Output the (X, Y) coordinate of the center of the cell containing the given text.  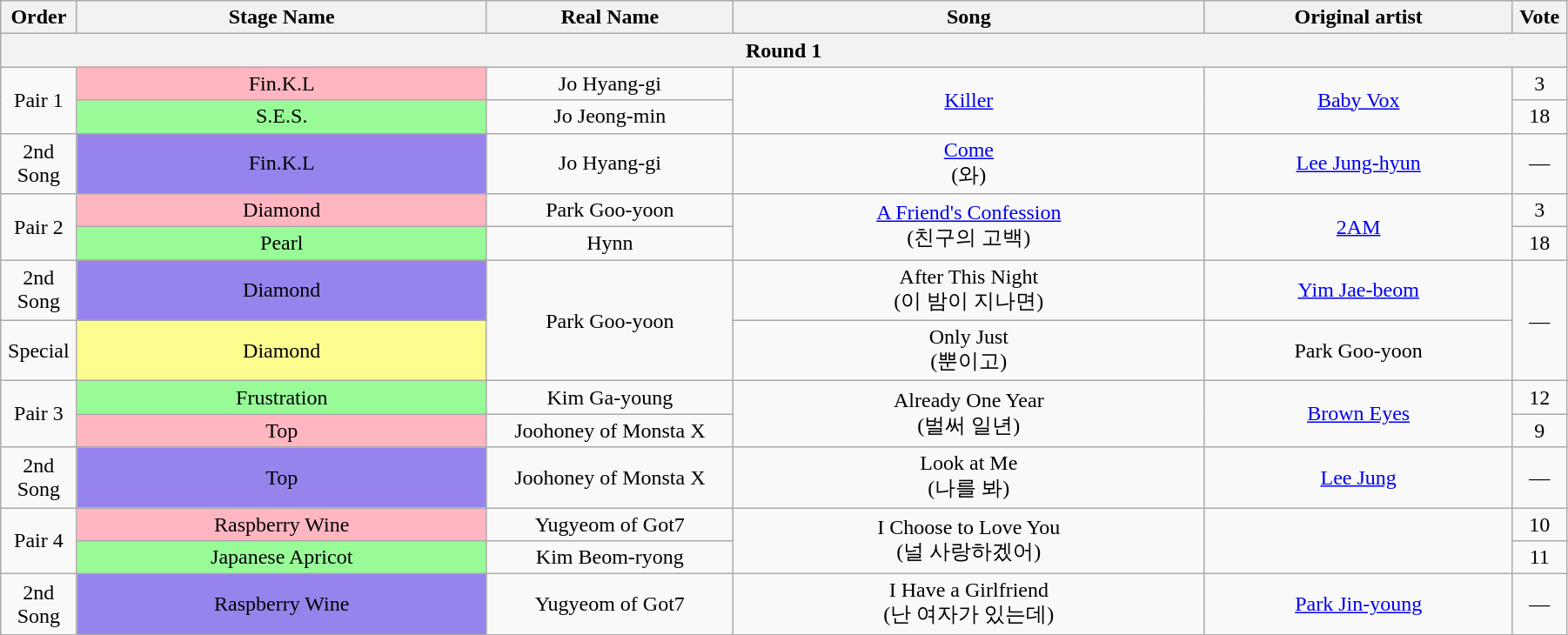
2AM (1358, 227)
Special (38, 351)
A Friend's Confession(친구의 고백) (968, 227)
Lee Jung (1358, 478)
Real Name (609, 17)
Pair 3 (38, 414)
Pearl (282, 244)
Song (968, 17)
After This Night(이 밤이 지나면) (968, 291)
Hynn (609, 244)
Lee Jung-hyun (1358, 164)
I Choose to Love You(널 사랑하겠어) (968, 541)
10 (1539, 525)
Look at Me(나를 봐) (968, 478)
Order (38, 17)
Kim Ga-young (609, 398)
Pair 1 (38, 100)
Pair 2 (38, 227)
Japanese Apricot (282, 558)
Killer (968, 100)
9 (1539, 431)
Come(와) (968, 164)
Brown Eyes (1358, 414)
Frustration (282, 398)
12 (1539, 398)
Kim Beom-ryong (609, 558)
Already One Year(벌써 일년) (968, 414)
I Have a Girlfriend(난 여자가 있는데) (968, 605)
Stage Name (282, 17)
S.E.S. (282, 117)
Original artist (1358, 17)
Round 1 (784, 50)
Jo Jeong-min (609, 117)
Baby Vox (1358, 100)
11 (1539, 558)
Park Jin-young (1358, 605)
Vote (1539, 17)
Only Just(뿐이고) (968, 351)
Pair 4 (38, 541)
Yim Jae-beom (1358, 291)
